Determine the [X, Y] coordinate at the center of the cell enclosing the given text.  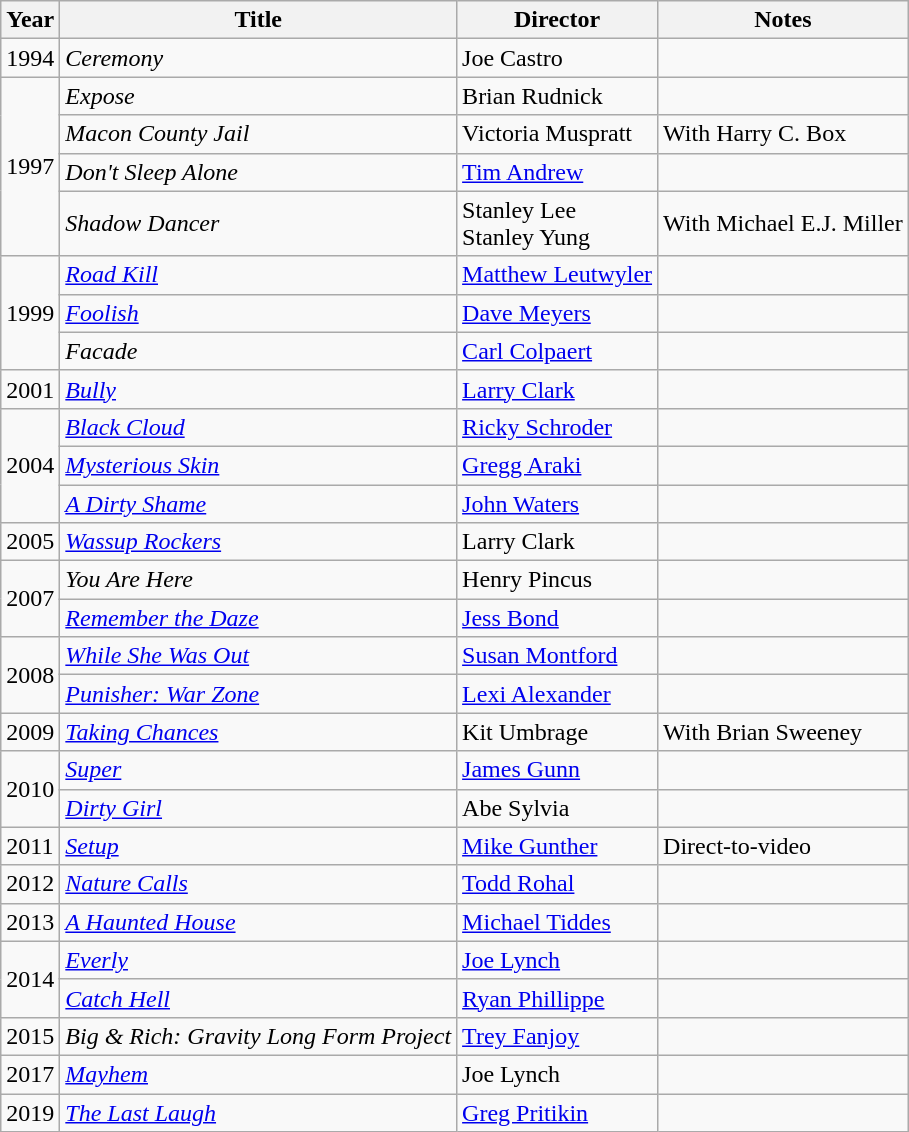
A Dirty Shame [258, 503]
Lexi Alexander [558, 694]
Ricky Schroder [558, 427]
Wassup Rockers [258, 542]
Matthew Leutwyler [558, 275]
2007 [30, 599]
Bully [258, 389]
Victoria Muspratt [558, 134]
Facade [258, 351]
2009 [30, 732]
Macon County Jail [258, 134]
Director [558, 20]
The Last Laugh [258, 1113]
Title [258, 20]
Direct-to-video [784, 846]
Shadow Dancer [258, 224]
A Haunted House [258, 922]
2013 [30, 922]
2008 [30, 675]
Mayhem [258, 1074]
2019 [30, 1113]
Henry Pincus [558, 580]
Road Kill [258, 275]
2011 [30, 846]
2015 [30, 1036]
Super [258, 770]
Gregg Araki [558, 465]
Carl Colpaert [558, 351]
Jess Bond [558, 618]
Dave Meyers [558, 313]
Expose [258, 96]
Taking Chances [258, 732]
2014 [30, 979]
With Brian Sweeney [784, 732]
Black Cloud [258, 427]
Todd Rohal [558, 884]
You Are Here [258, 580]
Everly [258, 960]
Ryan Phillippe [558, 998]
Susan Montford [558, 656]
2012 [30, 884]
2005 [30, 542]
1994 [30, 58]
Michael Tiddes [558, 922]
Don't Sleep Alone [258, 172]
Punisher: War Zone [258, 694]
1997 [30, 166]
Big & Rich: Gravity Long Form Project [258, 1036]
Mysterious Skin [258, 465]
2017 [30, 1074]
Brian Rudnick [558, 96]
James Gunn [558, 770]
Trey Fanjoy [558, 1036]
Notes [784, 20]
Tim Andrew [558, 172]
2004 [30, 465]
Stanley LeeStanley Yung [558, 224]
With Harry C. Box [784, 134]
With Michael E.J. Miller [784, 224]
While She Was Out [258, 656]
2001 [30, 389]
Dirty Girl [258, 808]
1999 [30, 313]
John Waters [558, 503]
Nature Calls [258, 884]
Greg Pritikin [558, 1113]
Catch Hell [258, 998]
Setup [258, 846]
2010 [30, 789]
Joe Castro [558, 58]
Remember the Daze [258, 618]
Foolish [258, 313]
Ceremony [258, 58]
Kit Umbrage [558, 732]
Mike Gunther [558, 846]
Year [30, 20]
Abe Sylvia [558, 808]
